Provide the [X, Y] coordinate of the cell's center where the given text is located.  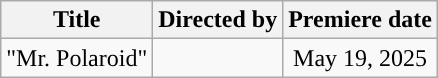
Premiere date [360, 20]
May 19, 2025 [360, 58]
Directed by [218, 20]
Title [77, 20]
"Mr. Polaroid" [77, 58]
